For the text-containing cell, return its midpoint in (X, Y) coordinate format. 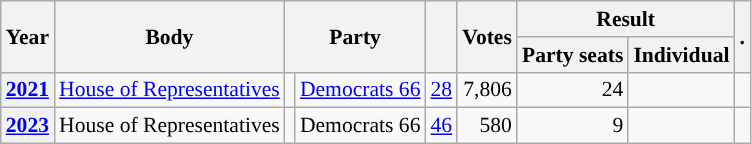
Party seats (572, 55)
28 (442, 90)
Result (626, 19)
Party (356, 36)
7,806 (487, 90)
Votes (487, 36)
24 (572, 90)
580 (487, 126)
Individual (681, 55)
9 (572, 126)
Year (28, 36)
46 (442, 126)
. (742, 36)
2021 (28, 90)
2023 (28, 126)
Body (170, 36)
